Detect which cell encompasses the target text, then output its (x, y) center coordinate. 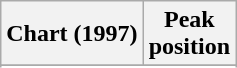
Chart (1997) (72, 34)
Peakposition (189, 34)
